Locate the cell with the specified text and output its (X, Y) center coordinate. 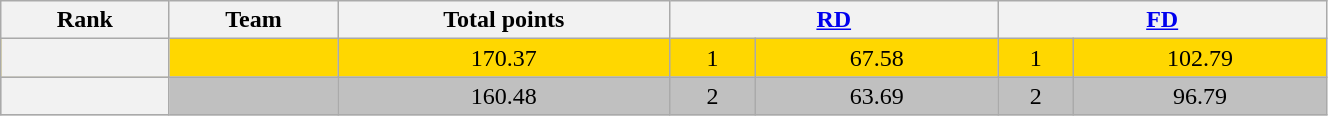
170.37 (504, 58)
67.58 (876, 58)
160.48 (504, 96)
102.79 (1200, 58)
RD (834, 20)
Rank (85, 20)
63.69 (876, 96)
Team (254, 20)
Total points (504, 20)
FD (1162, 20)
96.79 (1200, 96)
